Locate the cell with the specified text and output its [X, Y] center coordinate. 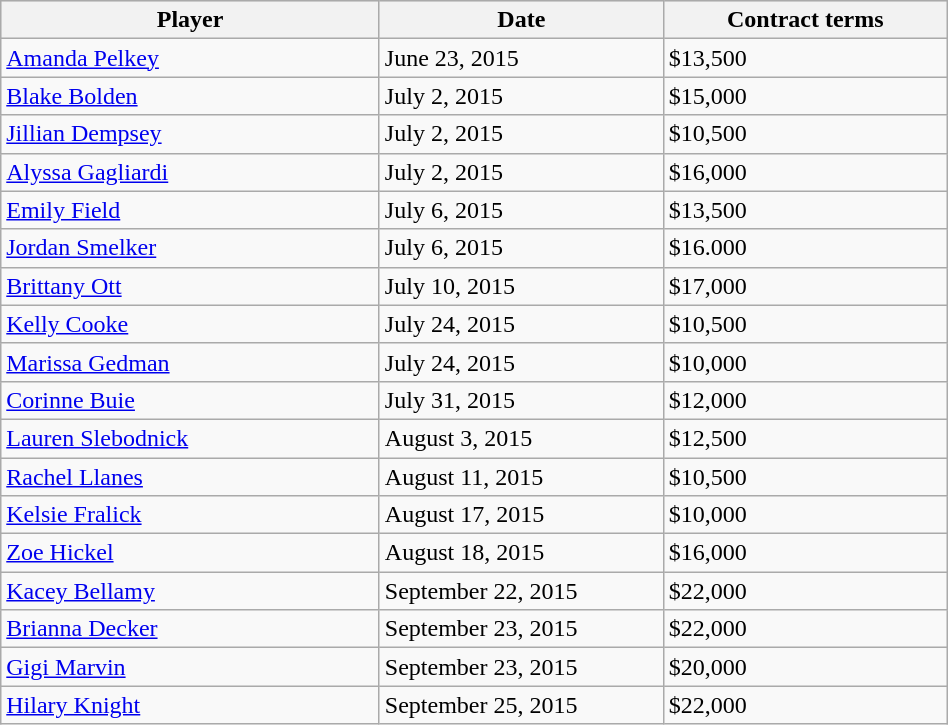
August 18, 2015 [521, 553]
Brittany Ott [190, 286]
$17,000 [805, 286]
August 3, 2015 [521, 438]
Player [190, 20]
$16.000 [805, 248]
Contract terms [805, 20]
August 11, 2015 [521, 477]
September 22, 2015 [521, 591]
August 17, 2015 [521, 515]
Blake Bolden [190, 96]
Marissa Gedman [190, 362]
Alyssa Gagliardi [190, 172]
Lauren Slebodnick [190, 438]
Brianna Decker [190, 629]
Gigi Marvin [190, 667]
June 23, 2015 [521, 58]
Jordan Smelker [190, 248]
Hilary Knight [190, 705]
Kelly Cooke [190, 324]
$12,000 [805, 400]
$20,000 [805, 667]
$15,000 [805, 96]
Emily Field [190, 210]
Kacey Bellamy [190, 591]
Zoe Hickel [190, 553]
July 10, 2015 [521, 286]
$12,500 [805, 438]
Kelsie Fralick [190, 515]
Amanda Pelkey [190, 58]
Date [521, 20]
Corinne Buie [190, 400]
Jillian Dempsey [190, 134]
September 25, 2015 [521, 705]
Rachel Llanes [190, 477]
July 31, 2015 [521, 400]
